For the text-containing cell, return its midpoint in (X, Y) coordinate format. 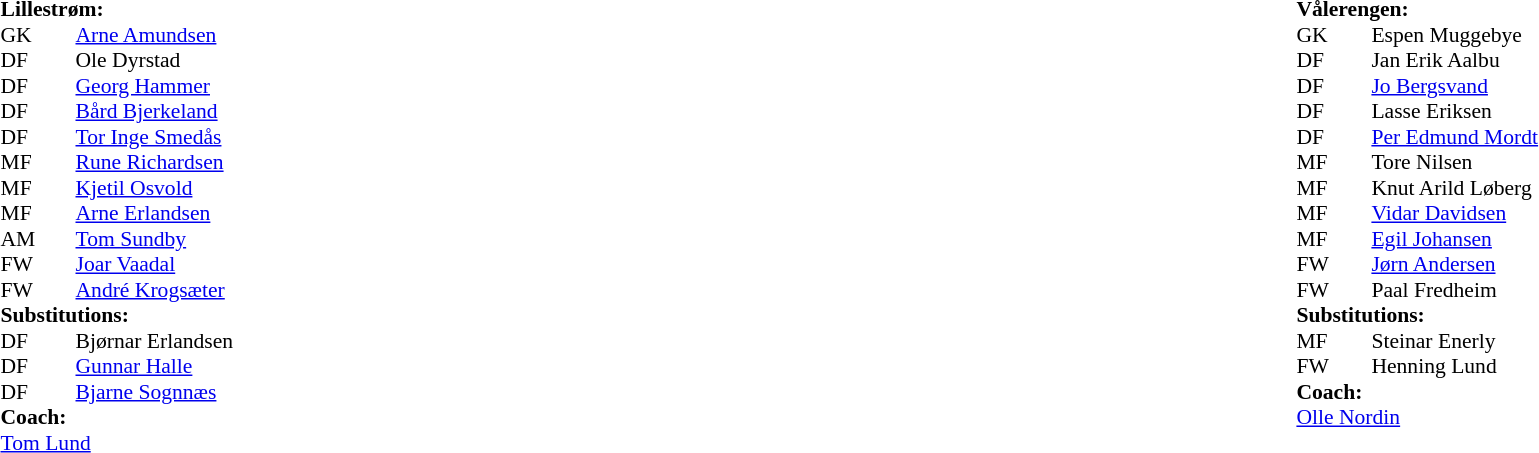
Per Edmund Mordt (1454, 137)
Jørn Andersen (1454, 265)
Jan Erik Aalbu (1454, 61)
Joar Vaadal (155, 265)
AM (19, 239)
Tor Inge Smedås (155, 137)
Paal Fredheim (1454, 290)
Knut Arild Løberg (1454, 188)
Bård Bjerkeland (155, 111)
Rune Richardsen (155, 163)
Arne Amundsen (155, 35)
Steinar Enerly (1454, 341)
Tore Nilsen (1454, 163)
Arne Erlandsen (155, 213)
Olle Nordin (1417, 417)
Espen Muggebye (1454, 35)
Ole Dyrstad (155, 61)
Jo Bergsvand (1454, 86)
Henning Lund (1454, 367)
André Krogsæter (155, 290)
Tom Sundby (155, 239)
Gunnar Halle (155, 367)
Egil Johansen (1454, 239)
Georg Hammer (155, 86)
Bjarne Sognnæs (155, 392)
Vidar Davidsen (1454, 213)
Bjørnar Erlandsen (155, 341)
Kjetil Osvold (155, 188)
Lasse Eriksen (1454, 111)
